Scan for the cell matching the given text and deliver its (x, y) coordinate at center. 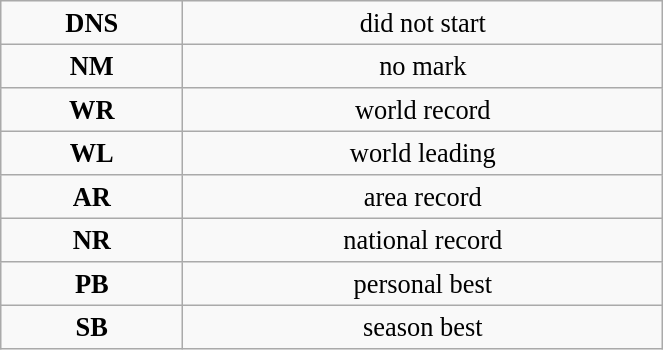
no mark (423, 66)
NR (92, 240)
AR (92, 197)
area record (423, 197)
season best (423, 327)
did not start (423, 22)
NM (92, 66)
personal best (423, 284)
SB (92, 327)
WL (92, 153)
national record (423, 240)
WR (92, 109)
PB (92, 284)
world leading (423, 153)
DNS (92, 22)
world record (423, 109)
